Locate the cell with the specified text and output its [x, y] center coordinate. 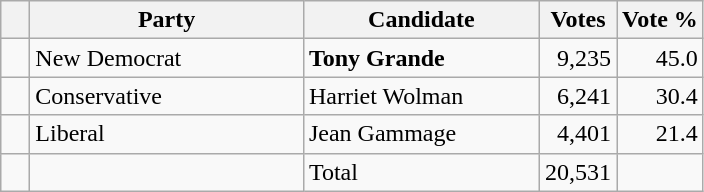
20,531 [578, 172]
Harriet Wolman [421, 96]
45.0 [660, 58]
Party [167, 20]
Jean Gammage [421, 134]
30.4 [660, 96]
4,401 [578, 134]
9,235 [578, 58]
Candidate [421, 20]
Conservative [167, 96]
Votes [578, 20]
Vote % [660, 20]
6,241 [578, 96]
Liberal [167, 134]
Tony Grande [421, 58]
New Democrat [167, 58]
Total [421, 172]
21.4 [660, 134]
